Determine the [X, Y] coordinate at the center of the cell enclosing the given text.  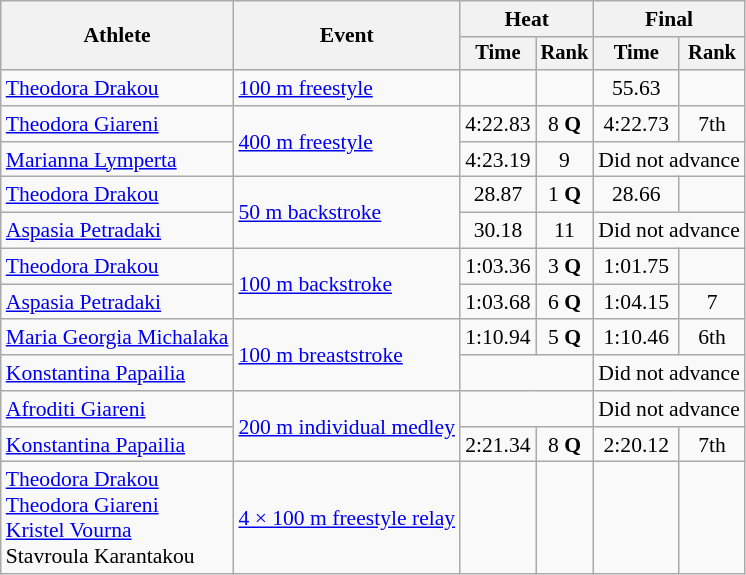
Theodora DrakouTheodora GiareniKristel VournaStavroula Karantakou [118, 518]
55.63 [636, 88]
Marianna Lymperta [118, 160]
4:22.83 [498, 124]
100 m freestyle [346, 88]
9 [565, 160]
1:04.15 [636, 302]
Athlete [118, 36]
2:20.12 [636, 445]
1 Q [565, 195]
100 m breaststroke [346, 356]
28.66 [636, 195]
30.18 [498, 231]
4:22.73 [636, 124]
Theodora Giareni [118, 124]
200 m individual medley [346, 426]
3 Q [565, 267]
7 [712, 302]
1:03.68 [498, 302]
28.87 [498, 195]
1:10.94 [498, 338]
Heat [526, 19]
50 m backstroke [346, 212]
1:01.75 [636, 267]
4 × 100 m freestyle relay [346, 518]
100 m backstroke [346, 284]
11 [565, 231]
6 Q [565, 302]
Afroditi Giareni [118, 409]
400 m freestyle [346, 142]
6th [712, 338]
Final [669, 19]
4:23.19 [498, 160]
2:21.34 [498, 445]
1:10.46 [636, 338]
5 Q [565, 338]
Maria Georgia Michalaka [118, 338]
1:03.36 [498, 267]
Event [346, 36]
